From the cell containing the given text, extract its center point as [x, y] coordinate. 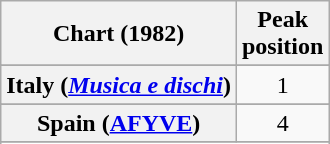
Chart (1982) [119, 34]
Peakposition [282, 34]
4 [282, 123]
Italy (Musica e dischi) [119, 85]
Spain (AFYVE) [119, 123]
1 [282, 85]
